Identify which cell holds the provided text, then report its [x, y] central coordinate. 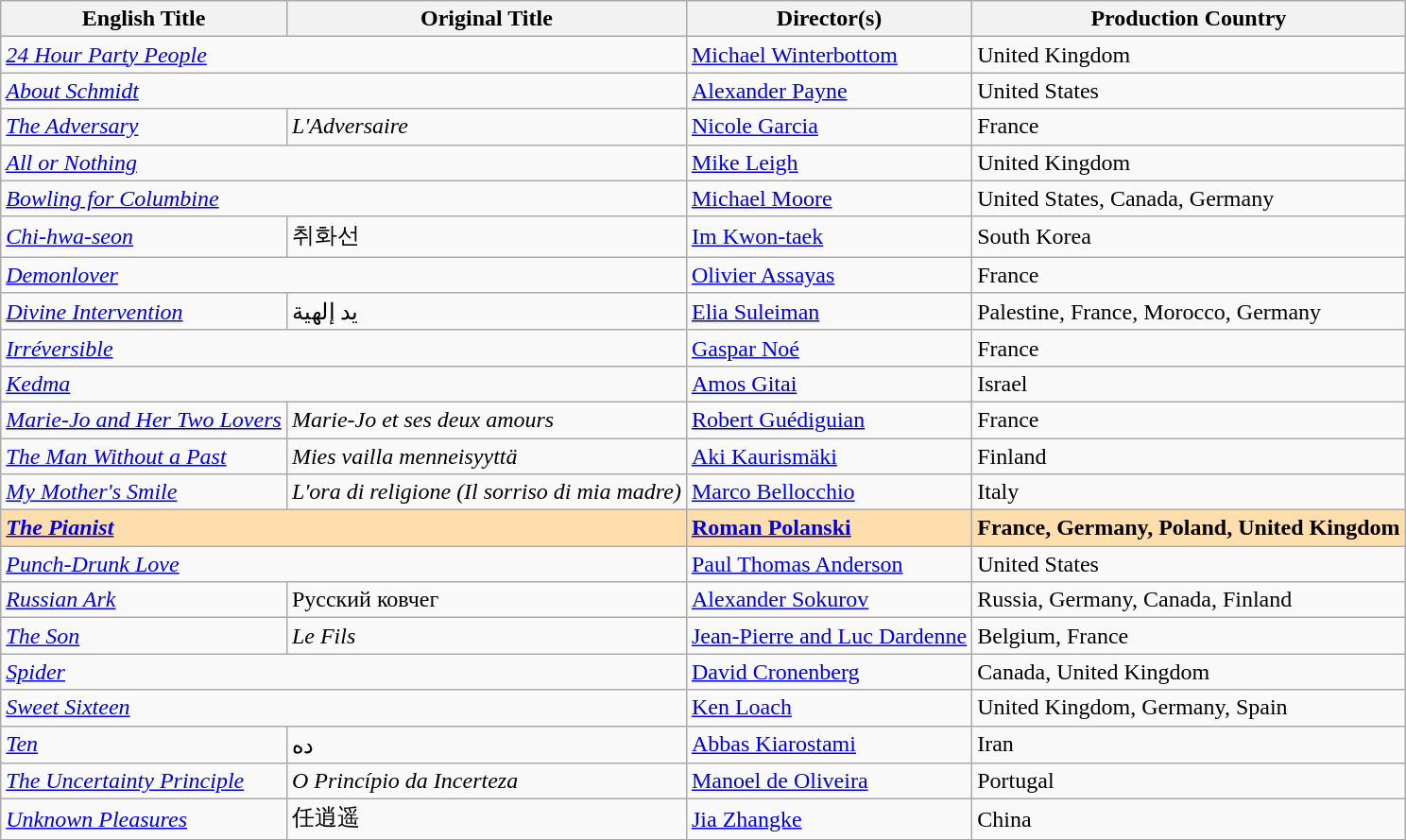
Русский ковчег [486, 600]
Demonlover [344, 275]
Iran [1189, 745]
취화선 [486, 236]
South Korea [1189, 236]
Mies vailla menneisyyttä [486, 456]
Chi-hwa-seon [144, 236]
يد إلهية [486, 312]
Roman Polanski [829, 528]
Paul Thomas Anderson [829, 564]
Original Title [486, 19]
Nicole Garcia [829, 127]
France, Germany, Poland, United Kingdom [1189, 528]
Gaspar Noé [829, 348]
Belgium, France [1189, 636]
Bowling for Columbine [344, 198]
Michael Winterbottom [829, 55]
Kedma [344, 384]
Marie-Jo and Her Two Lovers [144, 420]
English Title [144, 19]
Spider [344, 672]
Aki Kaurismäki [829, 456]
Olivier Assayas [829, 275]
Sweet Sixteen [344, 708]
My Mother's Smile [144, 492]
Italy [1189, 492]
任逍遥 [486, 820]
Director(s) [829, 19]
Michael Moore [829, 198]
Unknown Pleasures [144, 820]
Production Country [1189, 19]
Ten [144, 745]
The Pianist [344, 528]
Punch-Drunk Love [344, 564]
Portugal [1189, 781]
Ken Loach [829, 708]
L'Adversaire [486, 127]
Manoel de Oliveira [829, 781]
Palestine, France, Morocco, Germany [1189, 312]
Robert Guédiguian [829, 420]
China [1189, 820]
Amos Gitai [829, 384]
Israel [1189, 384]
Elia Suleiman [829, 312]
The Son [144, 636]
Jia Zhangke [829, 820]
Le Fils [486, 636]
About Schmidt [344, 91]
ده [486, 745]
Canada, United Kingdom [1189, 672]
All or Nothing [344, 163]
Russian Ark [144, 600]
Im Kwon-taek [829, 236]
Alexander Payne [829, 91]
Jean-Pierre and Luc Dardenne [829, 636]
Abbas Kiarostami [829, 745]
O Princípio da Incerteza [486, 781]
David Cronenberg [829, 672]
Russia, Germany, Canada, Finland [1189, 600]
Mike Leigh [829, 163]
Divine Intervention [144, 312]
L'ora di religione (Il sorriso di mia madre) [486, 492]
The Uncertainty Principle [144, 781]
24 Hour Party People [344, 55]
Marco Bellocchio [829, 492]
The Man Without a Past [144, 456]
Finland [1189, 456]
United States, Canada, Germany [1189, 198]
The Adversary [144, 127]
Marie-Jo et ses deux amours [486, 420]
United Kingdom, Germany, Spain [1189, 708]
Alexander Sokurov [829, 600]
Irréversible [344, 348]
